Search for the cell housing the specified text and yield its [X, Y] center coordinate. 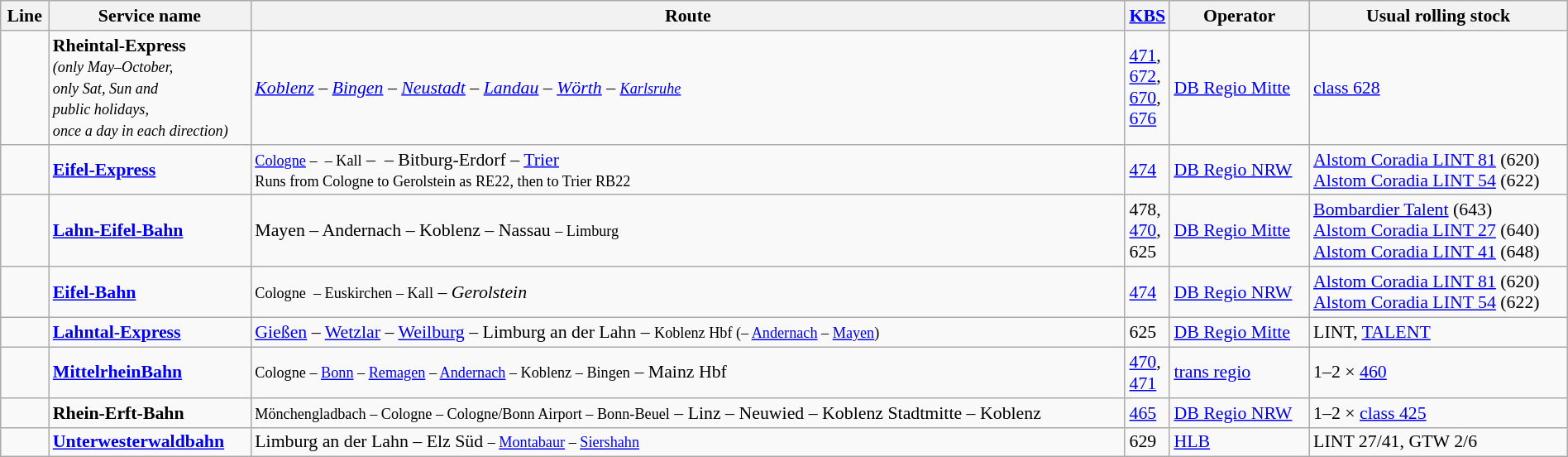
LINT, TALENT [1438, 332]
KBS [1147, 15]
1–2 × 460 [1438, 373]
Bombardier Talent (643)Alstom Coradia LINT 27 (640)Alstom Coradia LINT 41 (648) [1438, 230]
Eifel-Express [150, 169]
Mönchengladbach – Cologne – Cologne/Bonn Airport – Bonn-Beuel – Linz – Neuwied – Koblenz Stadtmitte – Koblenz [688, 412]
Lahntal-Express [150, 332]
MittelrheinBahn [150, 373]
Operator [1239, 15]
Service name [150, 15]
Gießen – Wetzlar – Weilburg – Limburg an der Lahn – Koblenz Hbf (– Andernach – Mayen) [688, 332]
465 [1147, 412]
Line [25, 15]
Cologne – Euskirchen – Kall – Gerolstein [688, 291]
LINT 27/41, GTW 2/6 [1438, 442]
trans regio [1239, 373]
Rheintal-Express(only May–October,only Sat, Sun and public holidays,once a day in each direction) [150, 87]
478, 470, 625 [1147, 230]
Lahn-Eifel-Bahn [150, 230]
629 [1147, 442]
Mayen – Andernach – Koblenz – Nassau – Limburg [688, 230]
Limburg an der Lahn – Elz Süd – Montabaur – Siershahn [688, 442]
Cologne – – Kall – – Bitburg-Erdorf – TrierRuns from Cologne to Gerolstein as RE22, then to Trier RB22 [688, 169]
HLB [1239, 442]
Unterwesterwaldbahn [150, 442]
471, 672, 670, 676 [1147, 87]
470, 471 [1147, 373]
Cologne – Bonn – Remagen – Andernach – Koblenz – Bingen – Mainz Hbf [688, 373]
Route [688, 15]
Rhein-Erft-Bahn [150, 412]
1–2 × class 425 [1438, 412]
Eifel-Bahn [150, 291]
class 628 [1438, 87]
Usual rolling stock [1438, 15]
Koblenz – Bingen – Neustadt – Landau – Wörth – Karlsruhe [688, 87]
625 [1147, 332]
